Scan for the cell matching the given text and deliver its (x, y) coordinate at center. 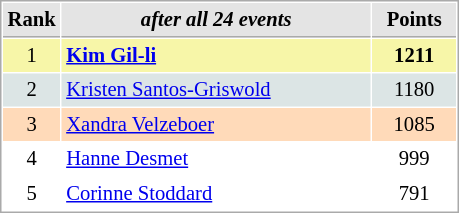
Points (414, 20)
Kim Gil-li (216, 56)
Hanne Desmet (216, 158)
1180 (414, 90)
5 (32, 194)
4 (32, 158)
Rank (32, 20)
1 (32, 56)
after all 24 events (216, 20)
999 (414, 158)
2 (32, 90)
1085 (414, 124)
Corinne Stoddard (216, 194)
791 (414, 194)
Xandra Velzeboer (216, 124)
3 (32, 124)
Kristen Santos-Griswold (216, 90)
1211 (414, 56)
